Search for the cell housing the specified text and yield its (x, y) center coordinate. 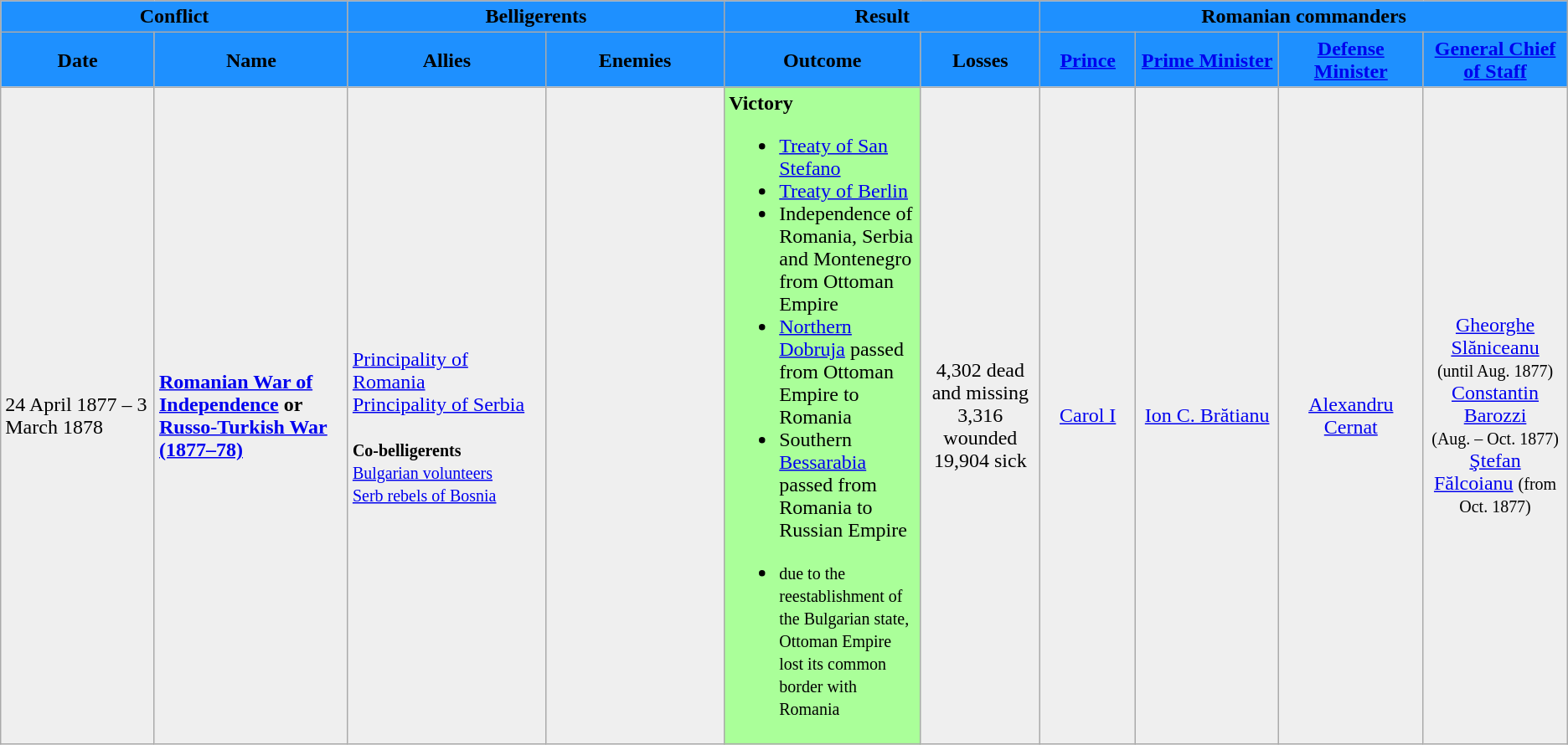
4,302 dead and missing3,316 wounded19,904 sick (980, 415)
General Chief of Staff (1495, 60)
Romanian commanders (1303, 17)
Conflict (174, 17)
Gheorghe Slăniceanu (until Aug. 1877)Constantin Barozzi (Aug. – Oct. 1877)Ştefan Fălcoianu (from Oct. 1877) (1495, 415)
Allies (446, 60)
Principality of Romania Principality of SerbiaCo-belligerents Bulgarian volunteersSerb rebels of Bosnia (446, 415)
Carol I (1088, 415)
24 April 1877 – 3 March 1878 (78, 415)
Alexandru Cernat (1351, 415)
Enemies (635, 60)
Belligerents (536, 17)
Result (883, 17)
Losses (980, 60)
Prime Minister (1208, 60)
Ion C. Brătianu (1208, 415)
Defense Minister (1351, 60)
Name (251, 60)
Prince (1088, 60)
Outcome (823, 60)
Date (78, 60)
Romanian War of Independence or Russo-Turkish War (1877–78) (251, 415)
